Provide the [x, y] coordinate of the cell's center where the given text is located.  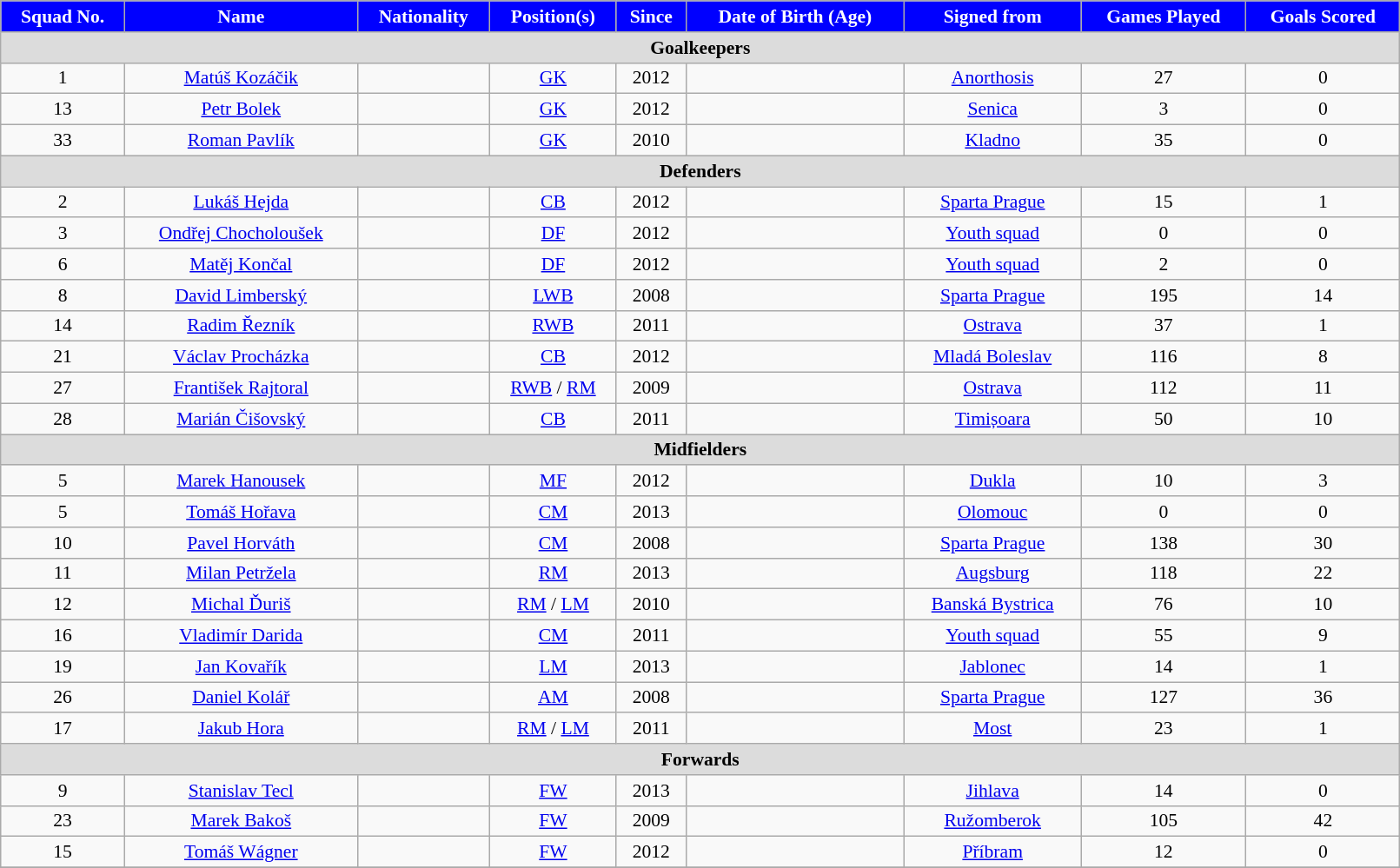
105 [1164, 821]
Daniel Kolář [241, 698]
Anorthosis [992, 78]
Pavel Horváth [241, 543]
Marián Čišovský [241, 419]
František Rajtoral [241, 388]
RM [553, 573]
Tomáš Hořava [241, 512]
Stanislav Tecl [241, 791]
Date of Birth (Age) [794, 17]
Kladno [992, 141]
Marek Hanousek [241, 481]
Jakub Hora [241, 729]
Ondřej Chocholoušek [241, 234]
MF [553, 481]
Defenders [700, 171]
33 [63, 141]
Lukáš Hejda [241, 202]
13 [63, 109]
21 [63, 357]
David Limberský [241, 295]
Příbram [992, 852]
Marek Bakoš [241, 821]
Name [241, 17]
Jablonec [992, 666]
35 [1164, 141]
Petr Bolek [241, 109]
Augsburg [992, 573]
Václav Procházka [241, 357]
Position(s) [553, 17]
Timișoara [992, 419]
26 [63, 698]
Tomáš Wágner [241, 852]
36 [1323, 698]
6 [63, 264]
AM [553, 698]
19 [63, 666]
28 [63, 419]
Signed from [992, 17]
37 [1164, 326]
50 [1164, 419]
Games Played [1164, 17]
16 [63, 636]
195 [1164, 295]
Dukla [992, 481]
Jan Kovařík [241, 666]
Jihlava [992, 791]
Goalkeepers [700, 48]
Olomouc [992, 512]
Ružomberok [992, 821]
22 [1323, 573]
Roman Pavlík [241, 141]
Banská Bystrica [992, 605]
Squad No. [63, 17]
Since [651, 17]
42 [1323, 821]
30 [1323, 543]
Michal Ďuriš [241, 605]
LM [553, 666]
Milan Petržela [241, 573]
138 [1164, 543]
17 [63, 729]
Matúš Kozáčik [241, 78]
127 [1164, 698]
55 [1164, 636]
RWB / RM [553, 388]
118 [1164, 573]
Senica [992, 109]
Forwards [700, 759]
116 [1164, 357]
Nationality [423, 17]
LWB [553, 295]
Midfielders [700, 450]
Radim Řezník [241, 326]
Goals Scored [1323, 17]
Most [992, 729]
Mladá Boleslav [992, 357]
112 [1164, 388]
76 [1164, 605]
RWB [553, 326]
Vladimír Darida [241, 636]
Matěj Končal [241, 264]
